Extract the (x, y) coordinate from the center of the cell holding the provided text.  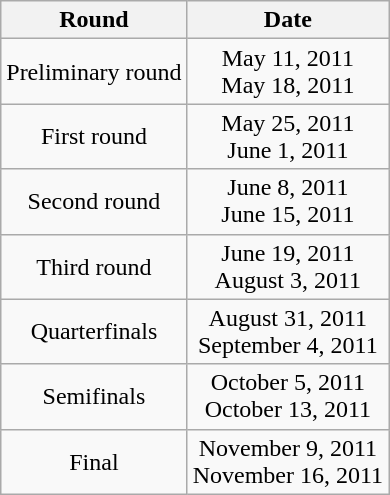
Quarterfinals (94, 332)
First round (94, 136)
August 31, 2011September 4, 2011 (288, 332)
October 5, 2011October 13, 2011 (288, 396)
Date (288, 20)
Second round (94, 202)
May 25, 2011June 1, 2011 (288, 136)
Round (94, 20)
June 8, 2011June 15, 2011 (288, 202)
November 9, 2011November 16, 2011 (288, 462)
Semifinals (94, 396)
June 19, 2011August 3, 2011 (288, 266)
Third round (94, 266)
May 11, 2011May 18, 2011 (288, 72)
Final (94, 462)
Preliminary round (94, 72)
